Output the [x, y] coordinate of the center of the cell containing the given text.  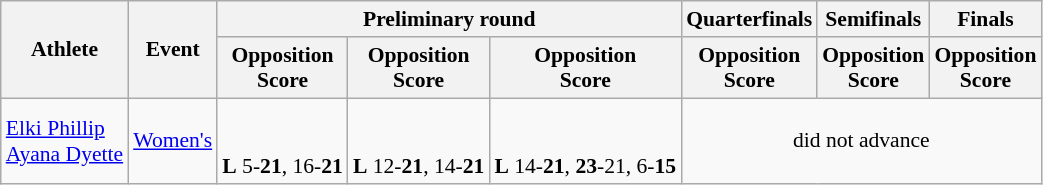
Athlete [64, 50]
Women's [172, 142]
L 14-21, 23-21, 6-15 [585, 142]
Quarterfinals [749, 19]
did not advance [861, 142]
Semifinals [873, 19]
Finals [985, 19]
L 5-21, 16-21 [282, 142]
Preliminary round [449, 19]
L 12-21, 14-21 [418, 142]
Event [172, 50]
Elki Phillip Ayana Dyette [64, 142]
